Provide the [x, y] coordinate of the cell's center where the given text is located.  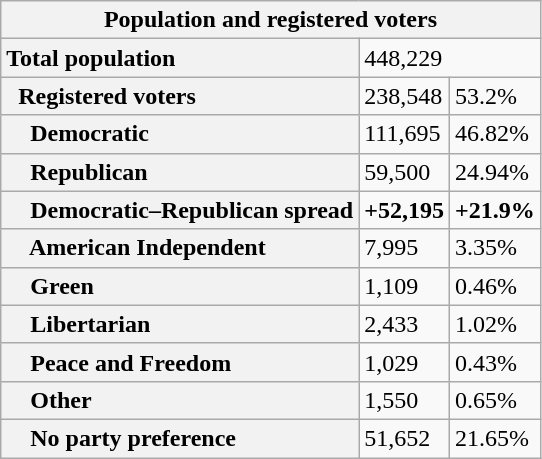
53.2% [494, 96]
Other [180, 400]
0.46% [494, 286]
24.94% [494, 172]
American Independent [180, 248]
Republican [180, 172]
Democratic–Republican spread [180, 210]
Libertarian [180, 324]
No party preference [180, 438]
Green [180, 286]
Total population [180, 58]
1,109 [404, 286]
51,652 [404, 438]
3.35% [494, 248]
1.02% [494, 324]
111,695 [404, 134]
+52,195 [404, 210]
46.82% [494, 134]
7,995 [404, 248]
1,029 [404, 362]
Population and registered voters [270, 20]
Registered voters [180, 96]
0.43% [494, 362]
59,500 [404, 172]
0.65% [494, 400]
+21.9% [494, 210]
1,550 [404, 400]
Democratic [180, 134]
21.65% [494, 438]
448,229 [450, 58]
Peace and Freedom [180, 362]
2,433 [404, 324]
238,548 [404, 96]
